Detect which cell encompasses the target text, then output its [X, Y] center coordinate. 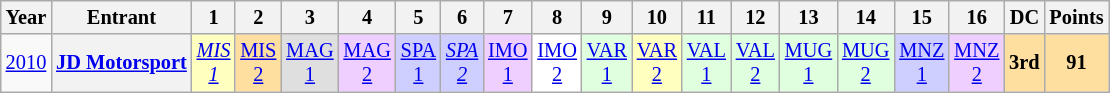
MUG1 [808, 63]
VAL1 [706, 63]
Points [1077, 17]
MAG1 [310, 63]
16 [976, 17]
IMO2 [556, 63]
MNZ1 [922, 63]
3 [310, 17]
VAR1 [607, 63]
MAG2 [368, 63]
IMO1 [508, 63]
SPA1 [418, 63]
MNZ2 [976, 63]
Entrant [121, 17]
5 [418, 17]
MUG2 [866, 63]
3rd [1024, 63]
12 [756, 17]
13 [808, 17]
11 [706, 17]
2010 [26, 63]
2 [258, 17]
9 [607, 17]
91 [1077, 63]
VAR2 [657, 63]
MIS1 [214, 63]
1 [214, 17]
VAL2 [756, 63]
8 [556, 17]
DC [1024, 17]
4 [368, 17]
7 [508, 17]
14 [866, 17]
Year [26, 17]
10 [657, 17]
MIS2 [258, 63]
15 [922, 17]
SPA2 [462, 63]
6 [462, 17]
JD Motorsport [121, 63]
